Provide the [x, y] coordinate of the cell's center where the given text is located.  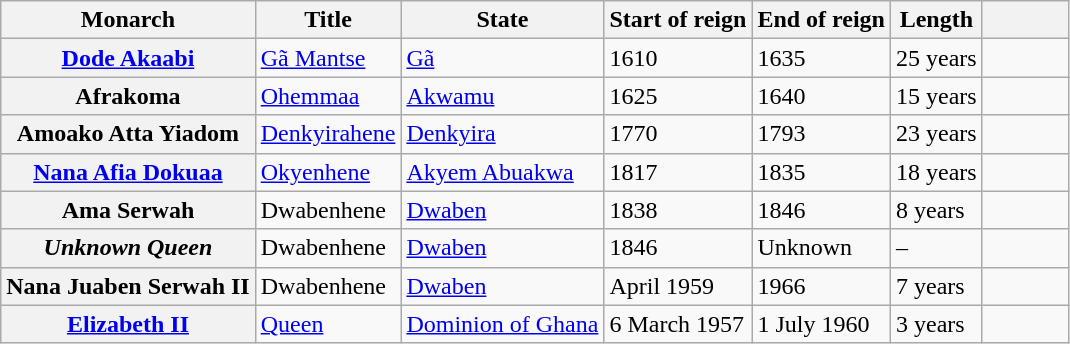
Ama Serwah [128, 210]
Okyenhene [328, 172]
April 1959 [678, 286]
Gã [502, 58]
1 July 1960 [822, 324]
25 years [937, 58]
15 years [937, 96]
Elizabeth II [128, 324]
Monarch [128, 20]
1835 [822, 172]
Dominion of Ghana [502, 324]
1625 [678, 96]
1966 [822, 286]
Unknown [822, 248]
1770 [678, 134]
Start of reign [678, 20]
Afrakoma [128, 96]
7 years [937, 286]
Akyem Abuakwa [502, 172]
6 March 1957 [678, 324]
Nana Afia Dokuaa [128, 172]
State [502, 20]
Denkyirahene [328, 134]
Amoako Atta Yiadom [128, 134]
Nana Juaben Serwah II [128, 286]
Title [328, 20]
23 years [937, 134]
1635 [822, 58]
Dode Akaabi [128, 58]
Ohemmaa [328, 96]
18 years [937, 172]
8 years [937, 210]
1640 [822, 96]
Akwamu [502, 96]
1817 [678, 172]
Unknown Queen [128, 248]
Denkyira [502, 134]
– [937, 248]
Queen [328, 324]
Length [937, 20]
1838 [678, 210]
3 years [937, 324]
1793 [822, 134]
Gã Mantse [328, 58]
1610 [678, 58]
End of reign [822, 20]
